For the text-containing cell, return its midpoint in (x, y) coordinate format. 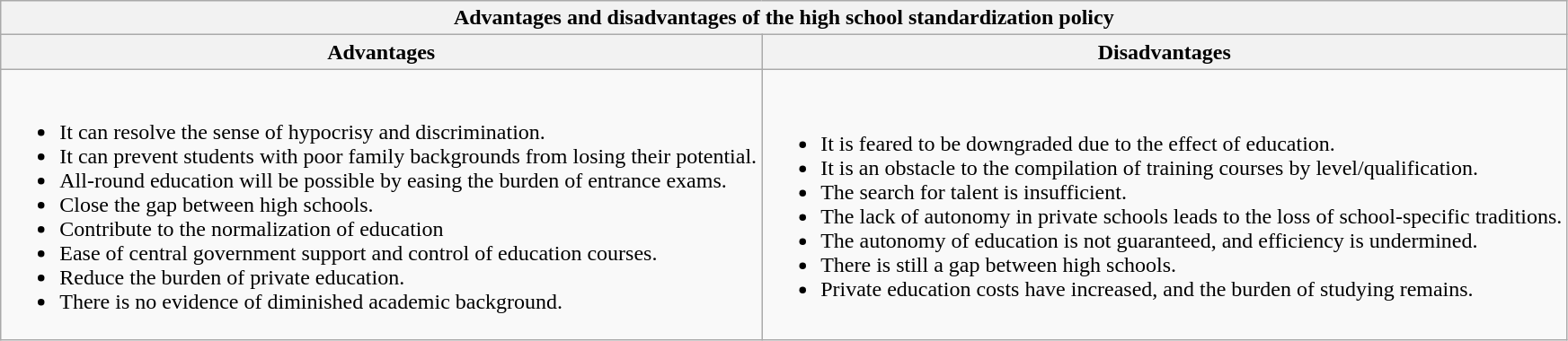
Advantages and disadvantages of the high school standardization policy (784, 18)
Disadvantages (1165, 52)
Advantages (381, 52)
